Extract the [x, y] coordinate from the center of the cell holding the provided text.  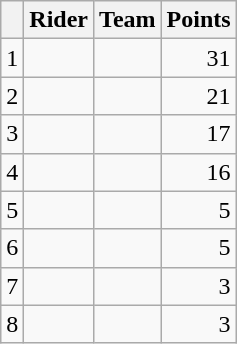
2 [12, 96]
21 [198, 96]
Points [198, 20]
1 [12, 58]
16 [198, 172]
31 [198, 58]
8 [12, 324]
Team [128, 20]
7 [12, 286]
4 [12, 172]
Rider [59, 20]
17 [198, 134]
6 [12, 248]
